Return the [x, y] coordinate for the center point of the cell that contains the specified text.  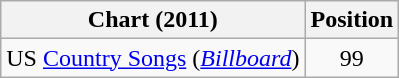
Chart (2011) [153, 20]
US Country Songs (Billboard) [153, 58]
99 [352, 58]
Position [352, 20]
